Search for the cell housing the specified text and yield its [X, Y] center coordinate. 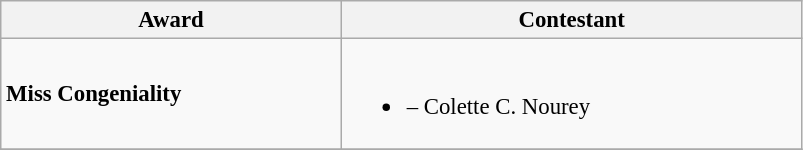
Miss Congeniality [172, 94]
– Colette C. Nourey [572, 94]
Contestant [572, 20]
Award [172, 20]
